Find where the given text appears and provide that cell's center as [x, y] coordinate. 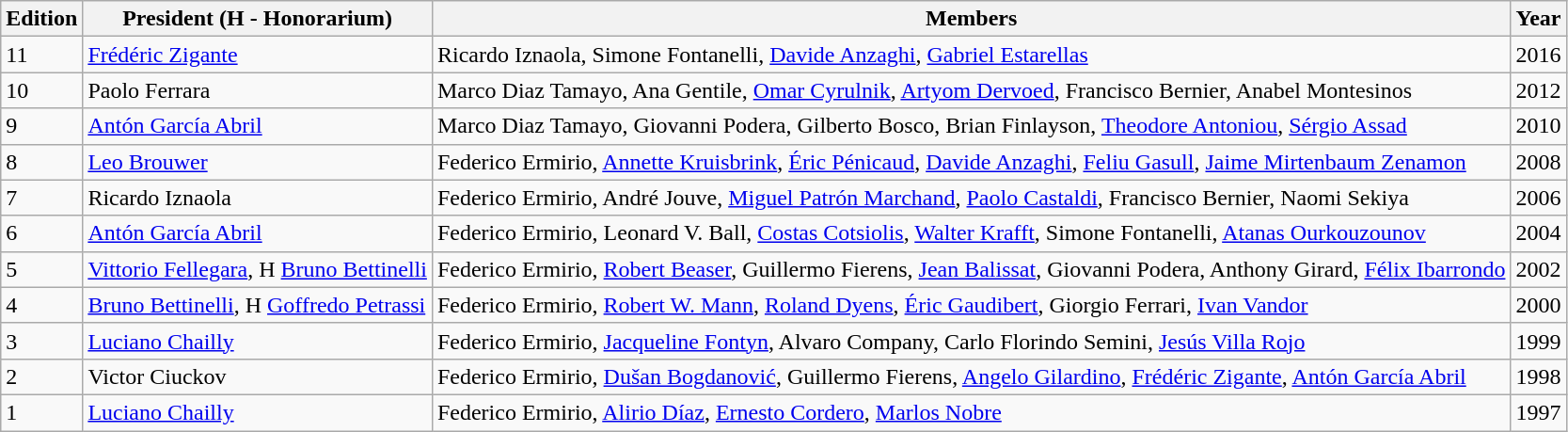
10 [41, 90]
Members [971, 19]
Bruno Bettinelli, H Goffredo Petrassi [258, 305]
Ricardo Iznaola, Simone Fontanelli, Davide Anzaghi, Gabriel Estarellas [971, 55]
Frédéric Zigante [258, 55]
Federico Ermirio, Robert W. Mann, Roland Dyens, Éric Gaudibert, Giorgio Ferrari, Ivan Vandor [971, 305]
Federico Ermirio, Leonard V. Ball, Costas Cotsiolis, Walter Krafft, Simone Fontanelli, Atanas Ourkouzounov [971, 233]
Victor Ciuckov [258, 376]
2016 [1539, 55]
2010 [1539, 126]
2006 [1539, 198]
1 [41, 412]
3 [41, 341]
Marco Diaz Tamayo, Giovanni Podera, Gilberto Bosco, Brian Finlayson, Theodore Antoniou, Sérgio Assad [971, 126]
1998 [1539, 376]
1999 [1539, 341]
9 [41, 126]
2008 [1539, 162]
1997 [1539, 412]
Edition [41, 19]
2 [41, 376]
President (H - Honorarium) [258, 19]
Federico Ermirio, Jacqueline Fontyn, Alvaro Company, Carlo Florindo Semini, Jesús Villa Rojo [971, 341]
Leo Brouwer [258, 162]
2004 [1539, 233]
Federico Ermirio, Robert Beaser, Guillermo Fierens, Jean Balissat, Giovanni Podera, Anthony Girard, Félix Ibarrondo [971, 269]
Federico Ermirio, André Jouve, Miguel Patrón Marchand, Paolo Castaldi, Francisco Bernier, Naomi Sekiya [971, 198]
7 [41, 198]
5 [41, 269]
Federico Ermirio, Annette Kruisbrink, Éric Pénicaud, Davide Anzaghi, Feliu Gasull, Jaime Mirtenbaum Zenamon [971, 162]
Vittorio Fellegara, H Bruno Bettinelli [258, 269]
2002 [1539, 269]
Year [1539, 19]
Paolo Ferrara [258, 90]
Ricardo Iznaola [258, 198]
4 [41, 305]
6 [41, 233]
2012 [1539, 90]
Marco Diaz Tamayo, Ana Gentile, Omar Cyrulnik, Artyom Dervoed, Francisco Bernier, Anabel Montesinos [971, 90]
11 [41, 55]
Federico Ermirio, Alirio Díaz, Ernesto Cordero, Marlos Nobre [971, 412]
Federico Ermirio, Dušan Bogdanović, Guillermo Fierens, Angelo Gilardino, Frédéric Zigante, Antón García Abril [971, 376]
2000 [1539, 305]
8 [41, 162]
